Determine the (X, Y) coordinate at the center of the cell enclosing the given text.  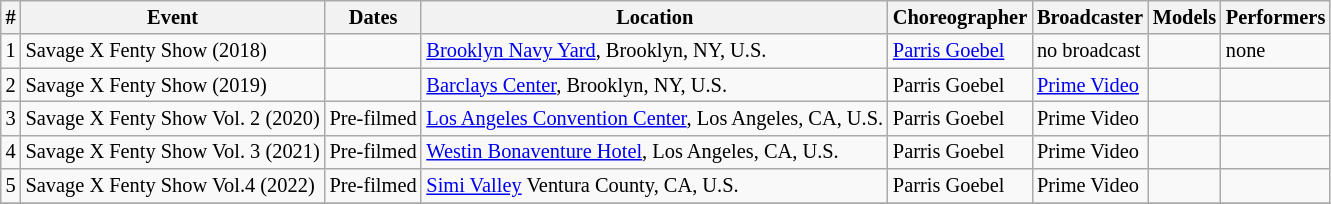
5 (11, 186)
none (1276, 51)
Los Angeles Convention Center, Los Angeles, CA, U.S. (654, 118)
Event (173, 17)
Models (1184, 17)
Choreographer (960, 17)
Location (654, 17)
Simi Valley Ventura County, CA, U.S. (654, 186)
no broadcast (1090, 51)
Barclays Center, Brooklyn, NY, U.S. (654, 85)
4 (11, 152)
Savage X Fenty Show Vol. 3 (2021) (173, 152)
Savage X Fenty Show Vol. 2 (2020) (173, 118)
Savage X Fenty Show (2019) (173, 85)
Westin Bonaventure Hotel, Los Angeles, CA, U.S. (654, 152)
Broadcaster (1090, 17)
Performers (1276, 17)
Dates (374, 17)
1 (11, 51)
# (11, 17)
Savage X Fenty Show (2018) (173, 51)
Savage X Fenty Show Vol.4 (2022) (173, 186)
Brooklyn Navy Yard, Brooklyn, NY, U.S. (654, 51)
3 (11, 118)
2 (11, 85)
